Pinpoint the cell where the given text exists, returning its (X, Y) midpoint coordinate. 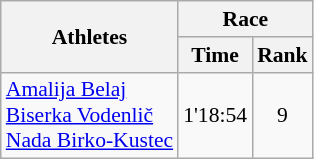
9 (282, 116)
Athletes (90, 36)
Amalija BelajBiserka VodenličNada Birko-Kustec (90, 116)
Rank (282, 55)
1'18:54 (215, 116)
Race (246, 19)
Time (215, 55)
